Provide the (X, Y) coordinate of the cell's center where the given text is located.  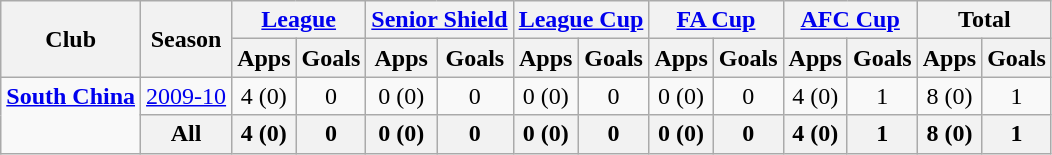
Season (186, 39)
2009-10 (186, 96)
All (186, 134)
AFC Cup (850, 20)
League (299, 20)
Total (984, 20)
League Cup (581, 20)
Senior Shield (440, 20)
South China (71, 115)
FA Cup (716, 20)
Club (71, 39)
